For the text-containing cell, return its midpoint in (X, Y) coordinate format. 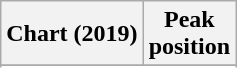
Chart (2019) (72, 34)
Peakposition (189, 34)
